Find where the given text appears and provide that cell's center as [x, y] coordinate. 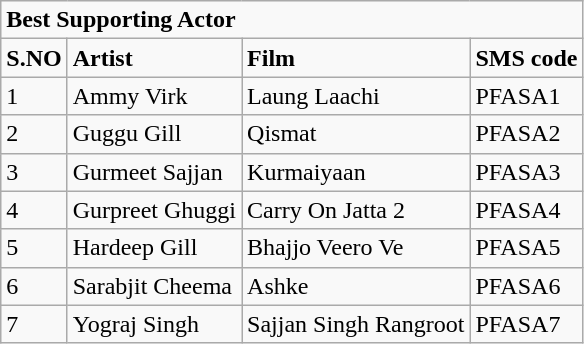
Ammy Virk [154, 96]
Ashke [356, 286]
PFASA1 [526, 96]
Carry On Jatta 2 [356, 210]
Laung Laachi [356, 96]
PFASA6 [526, 286]
Gurmeet Sajjan [154, 172]
Guggu Gill [154, 134]
SMS code [526, 58]
PFASA4 [526, 210]
PFASA3 [526, 172]
Gurpreet Ghuggi [154, 210]
7 [34, 324]
6 [34, 286]
Yograj Singh [154, 324]
Film [356, 58]
Bhajjo Veero Ve [356, 248]
PFASA5 [526, 248]
S.NO [34, 58]
PFASA2 [526, 134]
4 [34, 210]
Hardeep Gill [154, 248]
Qismat [356, 134]
Sajjan Singh Rangroot [356, 324]
PFASA7 [526, 324]
Kurmaiyaan [356, 172]
1 [34, 96]
2 [34, 134]
3 [34, 172]
Best Supporting Actor [292, 20]
5 [34, 248]
Sarabjit Cheema [154, 286]
Artist [154, 58]
